Extract the (X, Y) coordinate from the center of the cell holding the provided text.  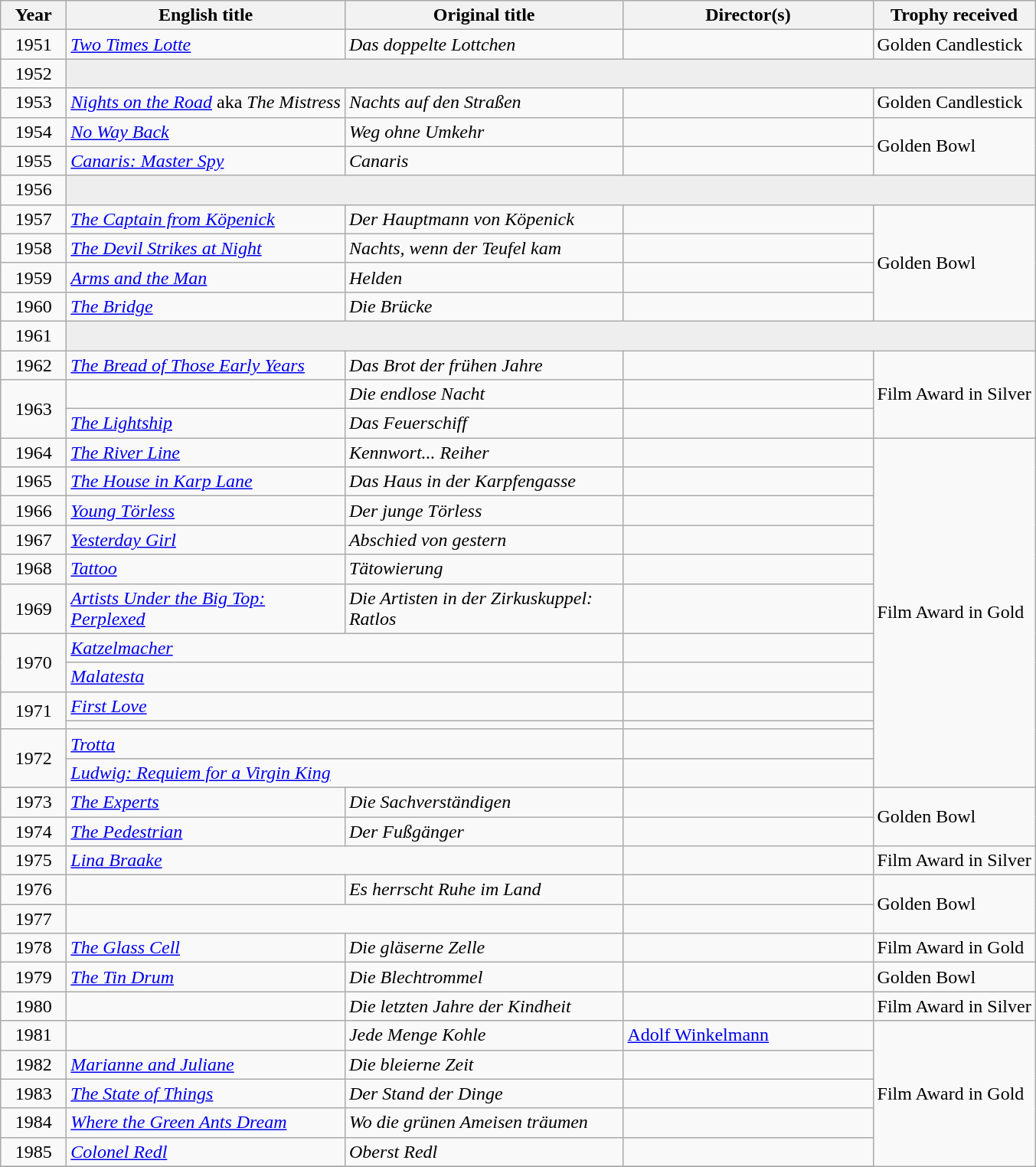
1951 (34, 44)
1970 (34, 662)
1955 (34, 161)
Die Brücke (484, 306)
1976 (34, 890)
Die Sachverständigen (484, 802)
1985 (34, 1152)
Oberst Redl (484, 1152)
Trophy received (954, 15)
Nachts, wenn der Teufel kam (484, 248)
Nachts auf den Straßen (484, 103)
Der junge Törless (484, 511)
Original title (484, 15)
Das Haus in der Karpfengasse (484, 482)
Yesterday Girl (206, 540)
1954 (34, 132)
Ludwig: Requiem for a Virgin King (345, 773)
Die endlose Nacht (484, 394)
1969 (34, 608)
The Pedestrian (206, 831)
1974 (34, 831)
1967 (34, 540)
Arms and the Man (206, 277)
Colonel Redl (206, 1152)
Canaris: Master Spy (206, 161)
Tattoo (206, 569)
Trotta (345, 744)
Die bleierne Zeit (484, 1064)
The Devil Strikes at Night (206, 248)
1962 (34, 365)
Artists Under the Big Top: Perplexed (206, 608)
Marianne and Juliane (206, 1064)
Die Artisten in der Zirkuskuppel: Ratlos (484, 608)
Abschied von gestern (484, 540)
Malatesta (345, 677)
Das Feuerschiff (484, 423)
Helden (484, 277)
The Bread of Those Early Years (206, 365)
Wo die grünen Ameisen träumen (484, 1123)
The River Line (206, 453)
1980 (34, 1006)
1975 (34, 861)
1957 (34, 219)
1963 (34, 409)
1965 (34, 482)
Adolf Winkelmann (748, 1035)
Jede Menge Kohle (484, 1035)
Das Brot der frühen Jahre (484, 365)
1964 (34, 453)
Director(s) (748, 15)
Es herrscht Ruhe im Land (484, 890)
1959 (34, 277)
The Glass Cell (206, 948)
Weg ohne Umkehr (484, 132)
Year (34, 15)
Canaris (484, 161)
Die gläserne Zelle (484, 948)
1966 (34, 511)
The Lightship (206, 423)
1978 (34, 948)
The State of Things (206, 1093)
Der Stand der Dinge (484, 1093)
1977 (34, 919)
Das doppelte Lottchen (484, 44)
Katzelmacher (345, 648)
Young Törless (206, 511)
Der Fußgänger (484, 831)
The Captain from Köpenick (206, 219)
No Way Back (206, 132)
1981 (34, 1035)
English title (206, 15)
1979 (34, 977)
Der Hauptmann von Köpenick (484, 219)
1956 (34, 190)
1952 (34, 74)
1961 (34, 335)
The House in Karp Lane (206, 482)
1958 (34, 248)
Lina Braake (345, 861)
Where the Green Ants Dream (206, 1123)
1971 (34, 711)
1972 (34, 758)
Two Times Lotte (206, 44)
The Experts (206, 802)
1953 (34, 103)
1984 (34, 1123)
1960 (34, 306)
First Love (345, 706)
Kennwort... Reiher (484, 453)
Nights on the Road aka The Mistress (206, 103)
1983 (34, 1093)
1982 (34, 1064)
Die Blechtrommel (484, 977)
The Tin Drum (206, 977)
1968 (34, 569)
Tätowierung (484, 569)
The Bridge (206, 306)
1973 (34, 802)
Die letzten Jahre der Kindheit (484, 1006)
